Scan for the cell matching the given text and deliver its (X, Y) coordinate at center. 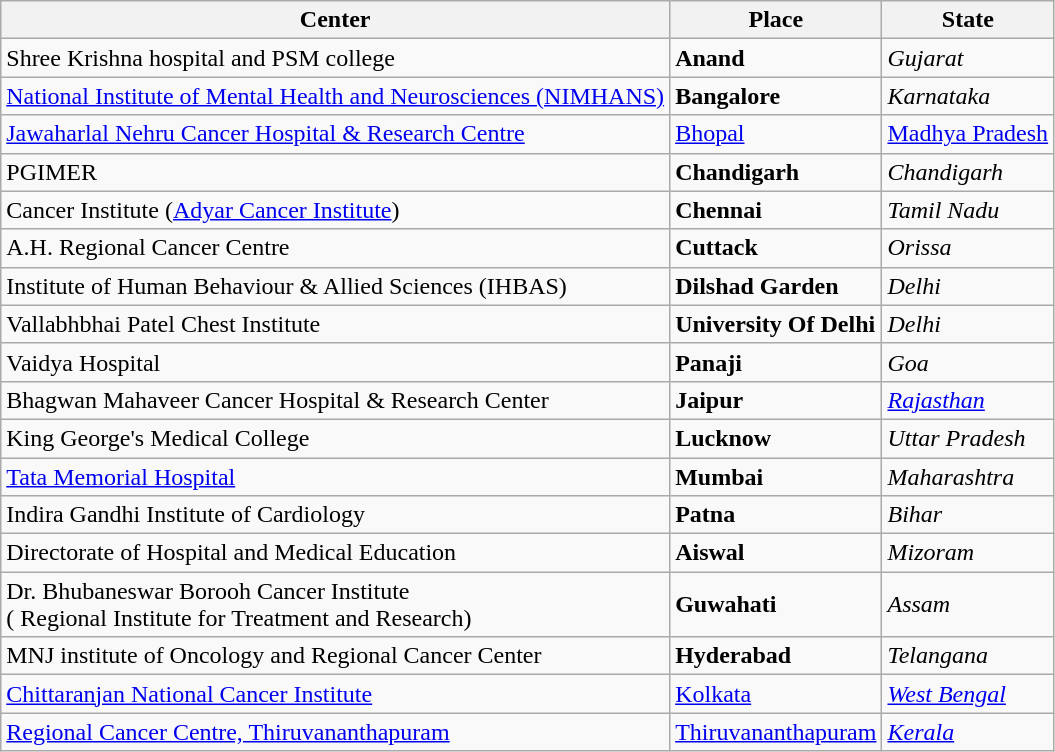
Center (336, 20)
Lucknow (776, 438)
MNJ institute of Oncology and Regional Cancer Center (336, 656)
Rajasthan (968, 400)
Cancer Institute (Adyar Cancer Institute) (336, 210)
State (968, 20)
University Of Delhi (776, 324)
Place (776, 20)
Goa (968, 362)
Dilshad Garden (776, 286)
Tata Memorial Hospital (336, 477)
Orissa (968, 248)
Chennai (776, 210)
Cuttack (776, 248)
Hyderabad (776, 656)
Aiswal (776, 553)
Jawaharlal Nehru Cancer Hospital & Research Centre (336, 134)
Mumbai (776, 477)
Dr. Bhubaneswar Borooh Cancer Institute( Regional Institute for Treatment and Research) (336, 604)
Patna (776, 515)
Bangalore (776, 96)
Shree Krishna hospital and PSM college (336, 58)
Gujarat (968, 58)
Anand (776, 58)
Telangana (968, 656)
Guwahati (776, 604)
Madhya Pradesh (968, 134)
Thiruvananthapuram (776, 732)
Regional Cancer Centre, Thiruvananthapuram (336, 732)
Maharashtra (968, 477)
National Institute of Mental Health and Neurosciences (NIMHANS) (336, 96)
King George's Medical College (336, 438)
Kerala (968, 732)
Kolkata (776, 694)
Directorate of Hospital and Medical Education (336, 553)
Panaji (776, 362)
Bhopal (776, 134)
Tamil Nadu (968, 210)
Vallabhbhai Patel Chest Institute (336, 324)
Vaidya Hospital (336, 362)
Indira Gandhi Institute of Cardiology (336, 515)
Chittaranjan National Cancer Institute (336, 694)
Mizoram (968, 553)
A.H. Regional Cancer Centre (336, 248)
Bhagwan Mahaveer Cancer Hospital & Research Center (336, 400)
Uttar Pradesh (968, 438)
Karnataka (968, 96)
Bihar (968, 515)
Assam (968, 604)
Jaipur (776, 400)
West Bengal (968, 694)
Institute of Human Behaviour & Allied Sciences (IHBAS) (336, 286)
PGIMER (336, 172)
